Determine the [x, y] coordinate at the center of the cell enclosing the given text.  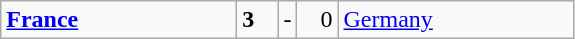
0 [318, 20]
- [288, 20]
3 [258, 20]
France [119, 20]
Germany [456, 20]
